Pinpoint the cell where the given text exists, returning its (x, y) midpoint coordinate. 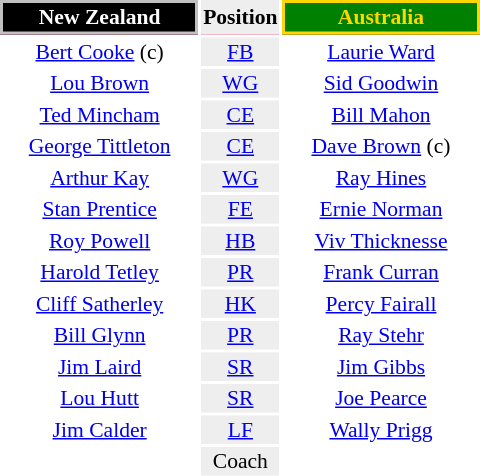
Roy Powell (100, 240)
Frank Curran (381, 272)
Bert Cooke (c) (100, 52)
Lou Brown (100, 83)
HB (240, 240)
Laurie Ward (381, 52)
Jim Gibbs (381, 366)
Stan Prentice (100, 209)
Ray Hines (381, 178)
Joe Pearce (381, 398)
FE (240, 209)
Position (240, 17)
Lou Hutt (100, 398)
Ernie Norman (381, 209)
Percy Fairall (381, 304)
Ted Mincham (100, 114)
Wally Prigg (381, 430)
Bill Mahon (381, 114)
George Tittleton (100, 146)
Coach (240, 461)
FB (240, 52)
HK (240, 304)
Dave Brown (c) (381, 146)
LF (240, 430)
Arthur Kay (100, 178)
Cliff Satherley (100, 304)
New Zealand (100, 17)
Bill Glynn (100, 335)
Jim Laird (100, 366)
Harold Tetley (100, 272)
Jim Calder (100, 430)
Viv Thicknesse (381, 240)
Sid Goodwin (381, 83)
Australia (381, 17)
Ray Stehr (381, 335)
